For the text-containing cell, return its midpoint in [X, Y] coordinate format. 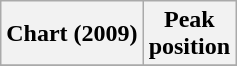
Chart (2009) [72, 34]
Peakposition [189, 34]
